Output the [x, y] coordinate of the center of the cell containing the given text.  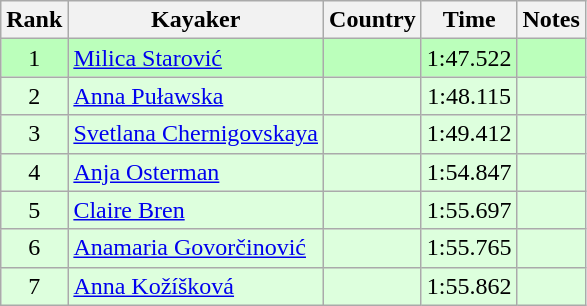
Country [373, 20]
Anja Osterman [196, 172]
1:55.697 [469, 210]
1:54.847 [469, 172]
Anna Puławska [196, 96]
1:55.862 [469, 286]
Anamaria Govorčinović [196, 248]
4 [34, 172]
Milica Starović [196, 58]
7 [34, 286]
Claire Bren [196, 210]
1:55.765 [469, 248]
Notes [551, 20]
3 [34, 134]
Svetlana Chernigovskaya [196, 134]
6 [34, 248]
Kayaker [196, 20]
Anna Kožíšková [196, 286]
1 [34, 58]
1:49.412 [469, 134]
1:48.115 [469, 96]
5 [34, 210]
2 [34, 96]
Rank [34, 20]
1:47.522 [469, 58]
Time [469, 20]
